Output the [x, y] coordinate of the center of the cell containing the given text.  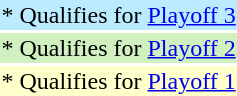
* Qualifies for Playoff 3 [118, 15]
* Qualifies for Playoff 1 [118, 81]
* Qualifies for Playoff 2 [118, 48]
